Determine the [X, Y] coordinate at the center of the cell enclosing the given text.  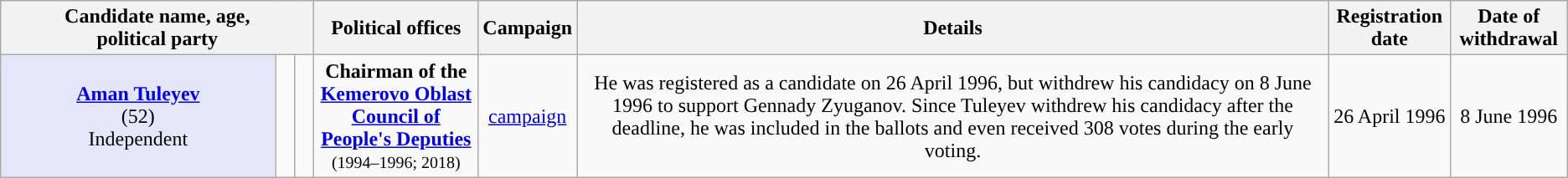
Details [953, 28]
Registration date [1389, 28]
8 June 1996 [1509, 116]
Chairman of the Kemerovo Oblast Council of People's Deputies(1994–1996; 2018) [396, 116]
Campaign [528, 28]
campaign [528, 116]
Aman Tuleyev(52)Independent [138, 116]
Date of withdrawal [1509, 28]
26 April 1996 [1389, 116]
Candidate name, age,political party [157, 28]
Political offices [396, 28]
